Capture the cell that displays the provided text and extract its (x, y) central coordinate. 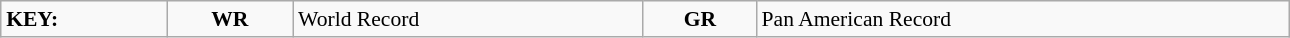
GR (700, 19)
World Record (468, 19)
Pan American Record (1023, 19)
KEY: (84, 19)
WR (230, 19)
